Scan for the cell matching the given text and deliver its [X, Y] coordinate at center. 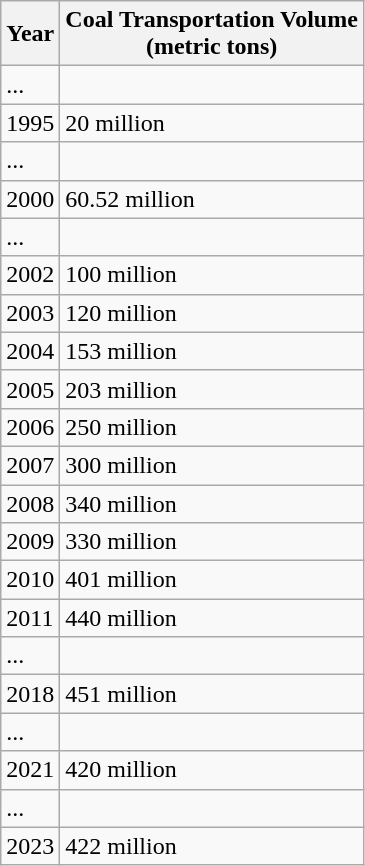
20 million [212, 123]
2000 [30, 199]
2008 [30, 503]
Coal Transportation Volume(metric tons) [212, 34]
2010 [30, 580]
2005 [30, 389]
2003 [30, 313]
1995 [30, 123]
440 million [212, 618]
2023 [30, 846]
2007 [30, 465]
340 million [212, 503]
Year [30, 34]
2006 [30, 427]
401 million [212, 580]
330 million [212, 542]
60.52 million [212, 199]
250 million [212, 427]
2002 [30, 275]
2004 [30, 351]
100 million [212, 275]
420 million [212, 770]
203 million [212, 389]
451 million [212, 694]
300 million [212, 465]
2011 [30, 618]
120 million [212, 313]
2018 [30, 694]
2021 [30, 770]
422 million [212, 846]
2009 [30, 542]
153 million [212, 351]
